Provide the [X, Y] coordinate of the cell's center where the given text is located.  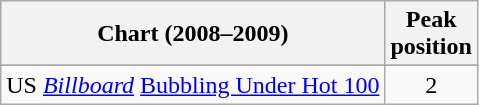
Peakposition [431, 34]
US Billboard Bubbling Under Hot 100 [193, 85]
Chart (2008–2009) [193, 34]
2 [431, 85]
